Locate the cell with the specified text and output its (x, y) center coordinate. 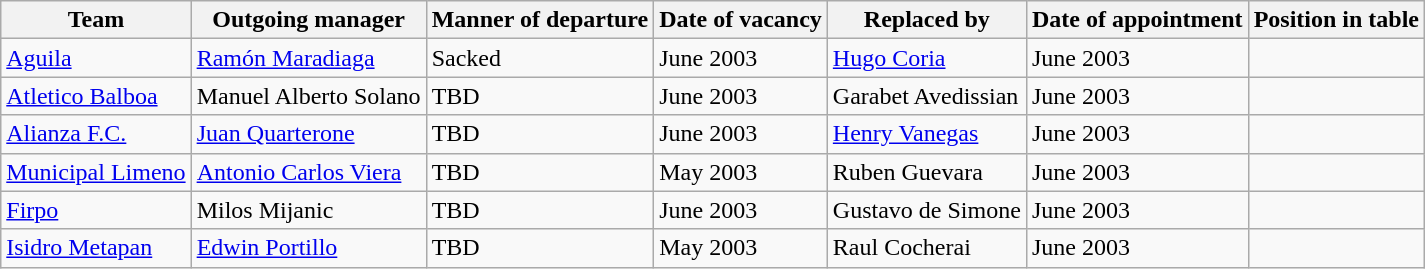
Outgoing manager (308, 20)
Juan Quarterone (308, 134)
Hugo Coria (926, 58)
Position in table (1336, 20)
Edwin Portillo (308, 248)
Team (96, 20)
Replaced by (926, 20)
Atletico Balboa (96, 96)
Alianza F.C. (96, 134)
Aguila (96, 58)
Garabet Avedissian (926, 96)
Municipal Limeno (96, 172)
Sacked (540, 58)
Gustavo de Simone (926, 210)
Milos Mijanic (308, 210)
Henry Vanegas (926, 134)
Isidro Metapan (96, 248)
Date of appointment (1137, 20)
Raul Cocherai (926, 248)
Manuel Alberto Solano (308, 96)
Antonio Carlos Viera (308, 172)
Firpo (96, 210)
Manner of departure (540, 20)
Ramón Maradiaga (308, 58)
Ruben Guevara (926, 172)
Date of vacancy (741, 20)
